Identify which cell holds the provided text, then report its (X, Y) central coordinate. 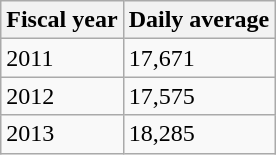
2011 (62, 58)
2012 (62, 96)
17,575 (199, 96)
17,671 (199, 58)
Daily average (199, 20)
Fiscal year (62, 20)
18,285 (199, 134)
2013 (62, 134)
